Return [x, y] of the center of cell containing provided text 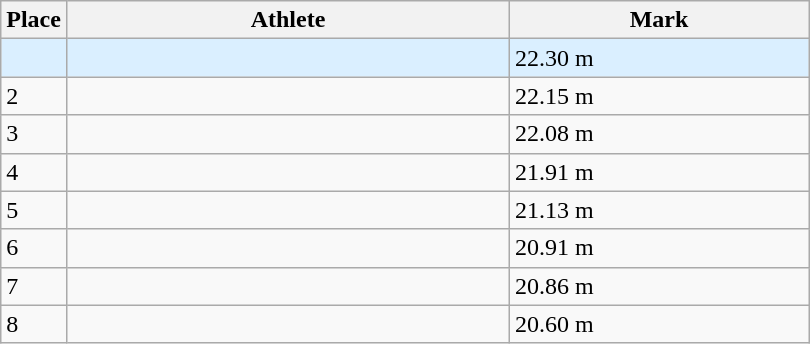
22.30 m [660, 58]
22.15 m [660, 96]
20.86 m [660, 286]
21.91 m [660, 172]
20.91 m [660, 248]
Place [34, 20]
Mark [660, 20]
4 [34, 172]
22.08 m [660, 134]
8 [34, 324]
21.13 m [660, 210]
Athlete [288, 20]
2 [34, 96]
5 [34, 210]
20.60 m [660, 324]
3 [34, 134]
7 [34, 286]
6 [34, 248]
